Extract the (X, Y) coordinate from the center of the cell holding the provided text.  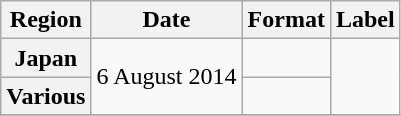
Japan (46, 58)
Label (365, 20)
6 August 2014 (166, 77)
Region (46, 20)
Date (166, 20)
Format (286, 20)
Various (46, 96)
